Search for the cell housing the specified text and yield its [X, Y] center coordinate. 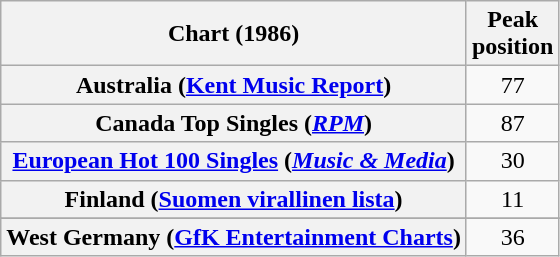
Finland (Suomen virallinen lista) [234, 199]
77 [512, 85]
Canada Top Singles (RPM) [234, 123]
Peakposition [512, 34]
European Hot 100 Singles (Music & Media) [234, 161]
Australia (Kent Music Report) [234, 85]
87 [512, 123]
Chart (1986) [234, 34]
West Germany (GfK Entertainment Charts) [234, 237]
11 [512, 199]
30 [512, 161]
36 [512, 237]
